Detect which cell encompasses the target text, then output its (X, Y) center coordinate. 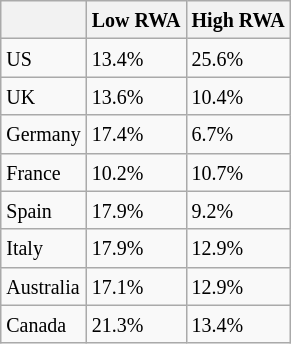
17.1% (136, 286)
Australia (44, 286)
17.4% (136, 134)
21.3% (136, 324)
10.7% (238, 172)
Germany (44, 134)
Canada (44, 324)
US (44, 58)
10.4% (238, 96)
France (44, 172)
25.6% (238, 58)
9.2% (238, 210)
High RWA (238, 20)
Italy (44, 248)
Spain (44, 210)
Low RWA (136, 20)
10.2% (136, 172)
13.6% (136, 96)
UK (44, 96)
6.7% (238, 134)
